Capture the cell that displays the provided text and extract its [X, Y] central coordinate. 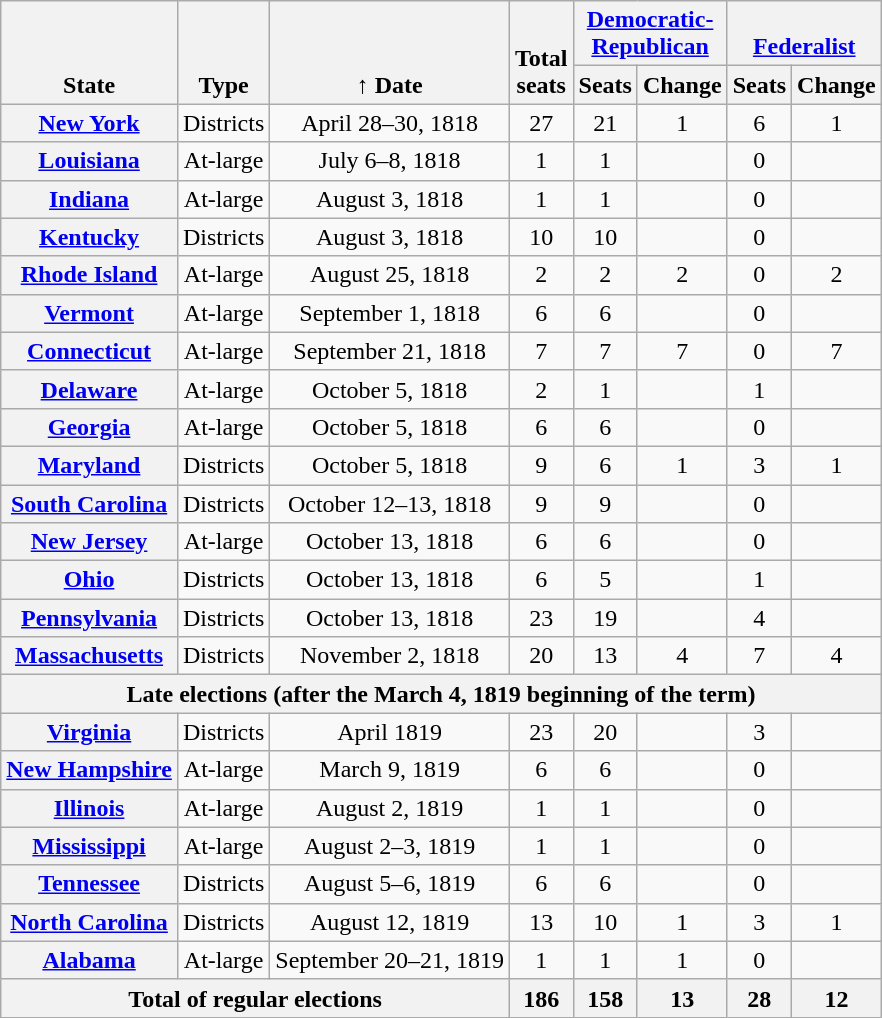
August 12, 1819 [390, 922]
Late elections (after the March 4, 1819 beginning of the term) [442, 694]
September 1, 1818 [390, 313]
North Carolina [90, 922]
Georgia [90, 427]
South Carolina [90, 503]
August 5–6, 1819 [390, 884]
New Jersey [90, 542]
Massachusetts [90, 656]
Vermont [90, 313]
October 12–13, 1818 [390, 503]
5 [605, 580]
Ohio [90, 580]
Alabama [90, 960]
Delaware [90, 389]
Rhode Island [90, 275]
↑ Date [390, 52]
Indiana [90, 199]
Kentucky [90, 237]
Totalseats [541, 52]
Total of regular elections [256, 998]
Pennsylvania [90, 618]
Maryland [90, 465]
Virginia [90, 732]
Louisiana [90, 161]
State [90, 52]
Illinois [90, 808]
March 9, 1819 [390, 770]
Mississippi [90, 846]
Connecticut [90, 351]
Type [223, 52]
28 [759, 998]
19 [605, 618]
September 20–21, 1819 [390, 960]
12 [837, 998]
New York [90, 123]
158 [605, 998]
April 1819 [390, 732]
August 2–3, 1819 [390, 846]
Tennessee [90, 884]
August 25, 1818 [390, 275]
New Hampshire [90, 770]
27 [541, 123]
Federalist [804, 34]
21 [605, 123]
August 2, 1819 [390, 808]
July 6–8, 1818 [390, 161]
186 [541, 998]
November 2, 1818 [390, 656]
Democratic-Republican [650, 34]
April 28–30, 1818 [390, 123]
September 21, 1818 [390, 351]
